Provide the (X, Y) coordinate of the cell's center where the given text is located.  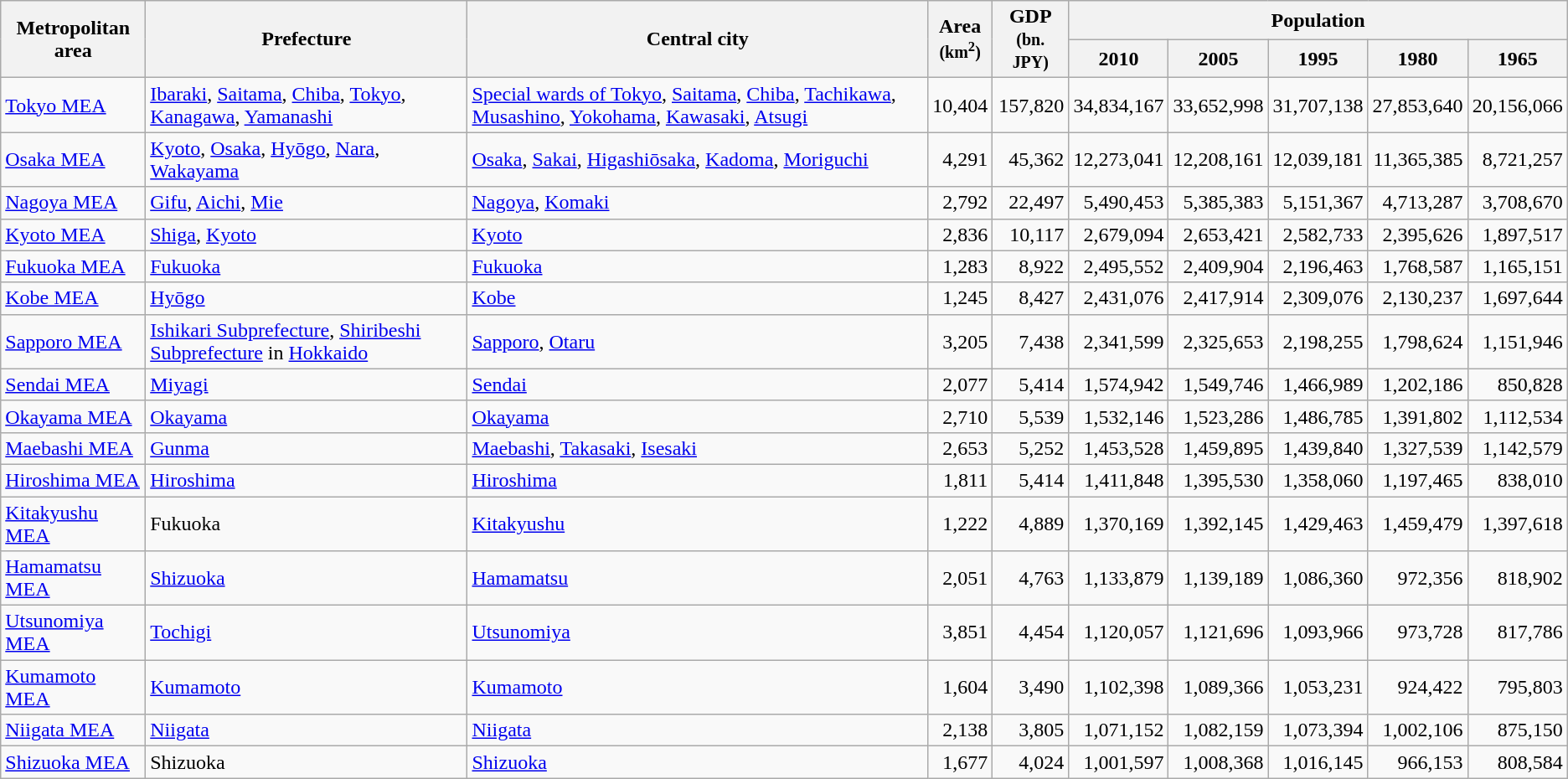
2,309,076 (1318, 298)
1,392,145 (1218, 523)
2,077 (960, 384)
795,803 (1518, 687)
1,768,587 (1417, 266)
1,245 (960, 298)
Sapporo, Otaru (698, 342)
Hamamatsu (698, 578)
27,853,640 (1417, 106)
5,539 (1030, 416)
4,024 (1030, 762)
3,805 (1030, 730)
3,205 (960, 342)
1,411,848 (1119, 480)
1,016,145 (1318, 762)
1,102,398 (1119, 687)
12,208,161 (1218, 159)
Population (1318, 20)
Nagoya, Komaki (698, 203)
2,341,599 (1119, 342)
Sapporo MEA (74, 342)
2,710 (960, 416)
2,495,552 (1119, 266)
Maebashi, Takasaki, Isesaki (698, 448)
Maebashi MEA (74, 448)
1,142,579 (1518, 448)
2,395,626 (1417, 235)
12,039,181 (1318, 159)
1995 (1318, 59)
1,391,802 (1417, 416)
Area (km2) (960, 39)
1,197,465 (1417, 480)
Sendai MEA (74, 384)
20,156,066 (1518, 106)
1,327,539 (1417, 448)
Kyoto (698, 235)
1,370,169 (1119, 523)
Kyoto MEA (74, 235)
1,453,528 (1119, 448)
2,196,463 (1318, 266)
973,728 (1417, 633)
2005 (1218, 59)
45,362 (1030, 159)
4,291 (960, 159)
1,486,785 (1318, 416)
Kitakyushu (698, 523)
1,165,151 (1518, 266)
2,409,904 (1218, 266)
1,604 (960, 687)
2,582,733 (1318, 235)
1,811 (960, 480)
Shizuoka MEA (74, 762)
966,153 (1417, 762)
8,922 (1030, 266)
Fukuoka MEA (74, 266)
875,150 (1518, 730)
Niigata MEA (74, 730)
33,652,998 (1218, 106)
1,459,895 (1218, 448)
Miyagi (307, 384)
31,707,138 (1318, 106)
2,138 (960, 730)
Okayama MEA (74, 416)
1965 (1518, 59)
2,417,914 (1218, 298)
1,697,644 (1518, 298)
Hamamatsu MEA (74, 578)
972,356 (1417, 578)
Ishikari Subprefecture, Shiribeshi Subprefecture in Hokkaido (307, 342)
Utsunomiya (698, 633)
2,653 (960, 448)
1,086,360 (1318, 578)
3,851 (960, 633)
5,385,383 (1218, 203)
8,427 (1030, 298)
Kyoto, Osaka, Hyōgo, Nara, Wakayama (307, 159)
1,358,060 (1318, 480)
Prefecture (307, 39)
1,202,186 (1417, 384)
1,397,618 (1518, 523)
7,438 (1030, 342)
10,404 (960, 106)
1,798,624 (1417, 342)
3,708,670 (1518, 203)
5,252 (1030, 448)
GDP (bn. JPY) (1030, 39)
808,584 (1518, 762)
4,889 (1030, 523)
2,130,237 (1417, 298)
1,459,479 (1417, 523)
Osaka, Sakai, Higashiōsaka, Kadoma, Moriguchi (698, 159)
Utsunomiya MEA (74, 633)
2,836 (960, 235)
817,786 (1518, 633)
1980 (1417, 59)
2,792 (960, 203)
10,117 (1030, 235)
1,073,394 (1318, 730)
Sendai (698, 384)
Central city (698, 39)
1,120,057 (1119, 633)
1,133,879 (1119, 578)
1,121,696 (1218, 633)
157,820 (1030, 106)
34,834,167 (1119, 106)
Tochigi (307, 633)
1,523,286 (1218, 416)
Gunma (307, 448)
1,466,989 (1318, 384)
1,002,106 (1417, 730)
1,532,146 (1119, 416)
1,089,366 (1218, 687)
1,139,189 (1218, 578)
1,082,159 (1218, 730)
Nagoya MEA (74, 203)
Ibaraki, Saitama, Chiba, Tokyo, Kanagawa, Yamanashi (307, 106)
1,151,946 (1518, 342)
1,071,152 (1119, 730)
8,721,257 (1518, 159)
Shiga, Kyoto (307, 235)
4,454 (1030, 633)
2,325,653 (1218, 342)
1,008,368 (1218, 762)
2,679,094 (1119, 235)
Special wards of Tokyo, Saitama, Chiba, Tachikawa, Musashino, Yokohama, Kawasaki, Atsugi (698, 106)
Kobe MEA (74, 298)
1,112,534 (1518, 416)
Gifu, Aichi, Mie (307, 203)
Tokyo MEA (74, 106)
1,222 (960, 523)
2,653,421 (1218, 235)
3,490 (1030, 687)
924,422 (1417, 687)
1,429,463 (1318, 523)
838,010 (1518, 480)
1,897,517 (1518, 235)
4,713,287 (1417, 203)
2,051 (960, 578)
Kumamoto MEA (74, 687)
1,283 (960, 266)
Hiroshima MEA (74, 480)
Osaka MEA (74, 159)
1,549,746 (1218, 384)
Kobe (698, 298)
1,093,966 (1318, 633)
1,053,231 (1318, 687)
5,151,367 (1318, 203)
1,439,840 (1318, 448)
Kitakyushu MEA (74, 523)
1,574,942 (1119, 384)
1,677 (960, 762)
12,273,041 (1119, 159)
818,902 (1518, 578)
2010 (1119, 59)
1,001,597 (1119, 762)
2,198,255 (1318, 342)
850,828 (1518, 384)
22,497 (1030, 203)
4,763 (1030, 578)
1,395,530 (1218, 480)
Metropolitan area (74, 39)
Hyōgo (307, 298)
2,431,076 (1119, 298)
11,365,385 (1417, 159)
5,490,453 (1119, 203)
